Determine the (x, y) coordinate at the center of the cell enclosing the given text.  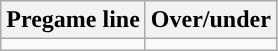
Over/under (210, 20)
Pregame line (74, 20)
